Return the (x, y) coordinate for the center point of the cell that contains the specified text.  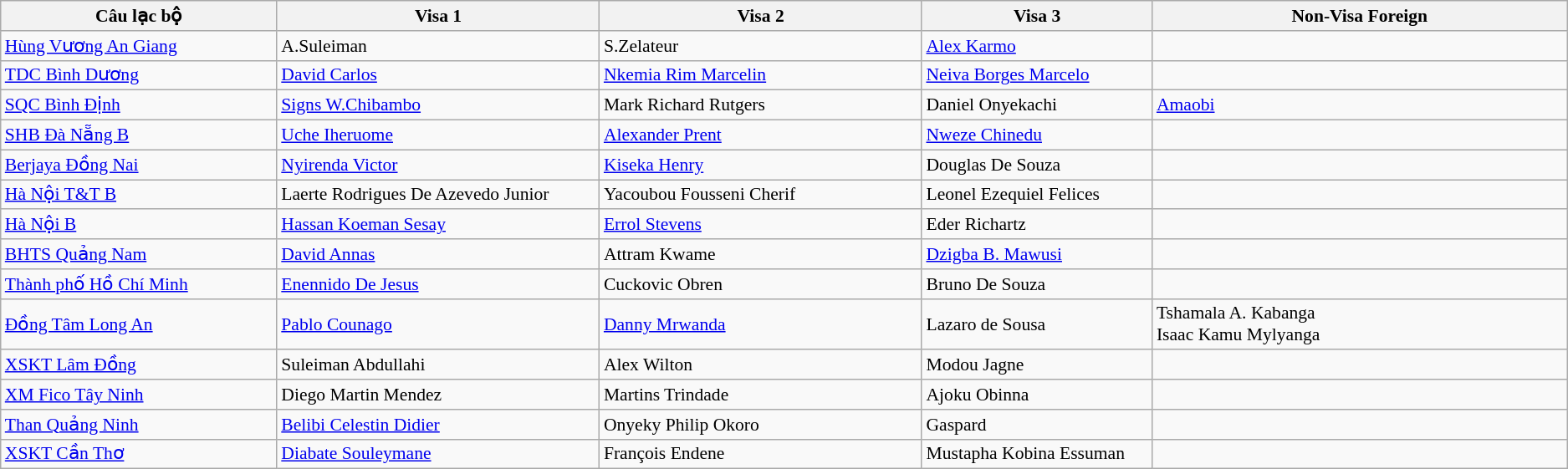
Pablo Counago (438, 324)
David Carlos (438, 75)
Modou Jagne (1037, 365)
Visa 1 (438, 16)
Neiva Borges Marcelo (1037, 75)
Cuckovic Obren (761, 284)
Nyirenda Victor (438, 165)
A.Suleiman (438, 46)
XSKT Cần Thơ (139, 454)
Berjaya Đồng Nai (139, 165)
SHB Đà Nẵng B (139, 135)
Thành phố Hồ Chí Minh (139, 284)
Attram Kwame (761, 254)
Alex Karmo (1037, 46)
Hùng Vương An Giang (139, 46)
XM Fico Tây Ninh (139, 395)
David Annas (438, 254)
Daniel Onyekachi (1037, 105)
Câu lạc bộ (139, 16)
Đồng Tâm Long An (139, 324)
François Endene (761, 454)
Dzigba B. Mawusi (1037, 254)
Eder Richartz (1037, 225)
Martins Trindade (761, 395)
Diego Martin Mendez (438, 395)
Diabate Souleymane (438, 454)
Tshamala A. Kabanga Isaac Kamu Mylyanga (1360, 324)
SQC Bình Định (139, 105)
Yacoubou Fousseni Cherif (761, 195)
Signs W.Chibambo (438, 105)
Enennido De Jesus (438, 284)
TDC Bình Dương (139, 75)
Ajoku Obinna (1037, 395)
Uche Iheruome (438, 135)
Visa 2 (761, 16)
Non-Visa Foreign (1360, 16)
Suleiman Abdullahi (438, 365)
Lazaro de Sousa (1037, 324)
Laerte Rodrigues De Azevedo Junior (438, 195)
Amaobi (1360, 105)
Onyeky Philip Okoro (761, 425)
Douglas De Souza (1037, 165)
Errol Stevens (761, 225)
XSKT Lâm Đồng (139, 365)
Hà Nội T&T B (139, 195)
Kiseka Henry (761, 165)
Belibi Celestin Didier (438, 425)
Mustapha Kobina Essuman (1037, 454)
Alexander Prent (761, 135)
Gaspard (1037, 425)
S.Zelateur (761, 46)
BHTS Quảng Nam (139, 254)
Hà Nội B (139, 225)
Nweze Chinedu (1037, 135)
Than Quảng Ninh (139, 425)
Hassan Koeman Sesay (438, 225)
Visa 3 (1037, 16)
Leonel Ezequiel Felices (1037, 195)
Alex Wilton (761, 365)
Danny Mrwanda (761, 324)
Bruno De Souza (1037, 284)
Nkemia Rim Marcelin (761, 75)
Mark Richard Rutgers (761, 105)
